Extract the [x, y] coordinate from the center of the cell holding the provided text.  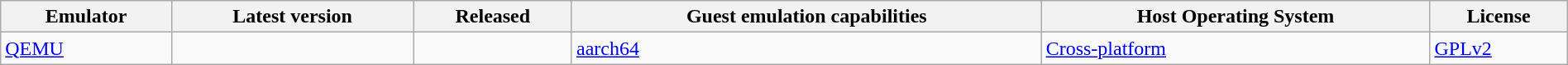
QEMU [86, 48]
Host Operating System [1236, 17]
aarch64 [806, 48]
Cross-platform [1236, 48]
Guest emulation capabilities [806, 17]
Released [493, 17]
Latest version [293, 17]
GPLv2 [1499, 48]
License [1499, 17]
Emulator [86, 17]
